Search for the cell housing the specified text and yield its (x, y) center coordinate. 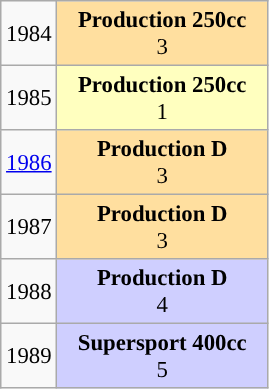
1986 (29, 162)
Production D4 (162, 292)
1987 (29, 228)
Production 250cc1 (162, 98)
Supersport 400cc5 (162, 356)
1984 (29, 34)
1988 (29, 292)
Production 250cc3 (162, 34)
1985 (29, 98)
1989 (29, 356)
